Extract the [x, y] coordinate from the center of the cell holding the provided text.  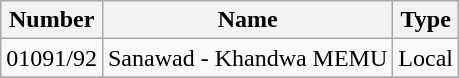
Type [426, 20]
Local [426, 58]
Name [247, 20]
Number [52, 20]
Sanawad - Khandwa MEMU [247, 58]
01091/92 [52, 58]
